Provide the (X, Y) coordinate of the cell's center where the given text is located.  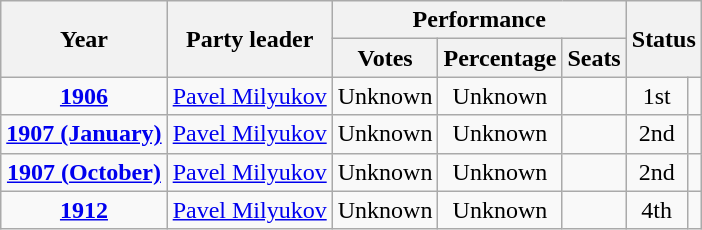
4th (656, 210)
1912 (84, 210)
1906 (84, 96)
Performance (479, 20)
Status (664, 39)
Votes (385, 58)
1st (656, 96)
Party leader (250, 39)
1907 (January) (84, 134)
Percentage (500, 58)
1907 (October) (84, 172)
Seats (594, 58)
Year (84, 39)
